Provide the (x, y) coordinate of the cell's center where the given text is located.  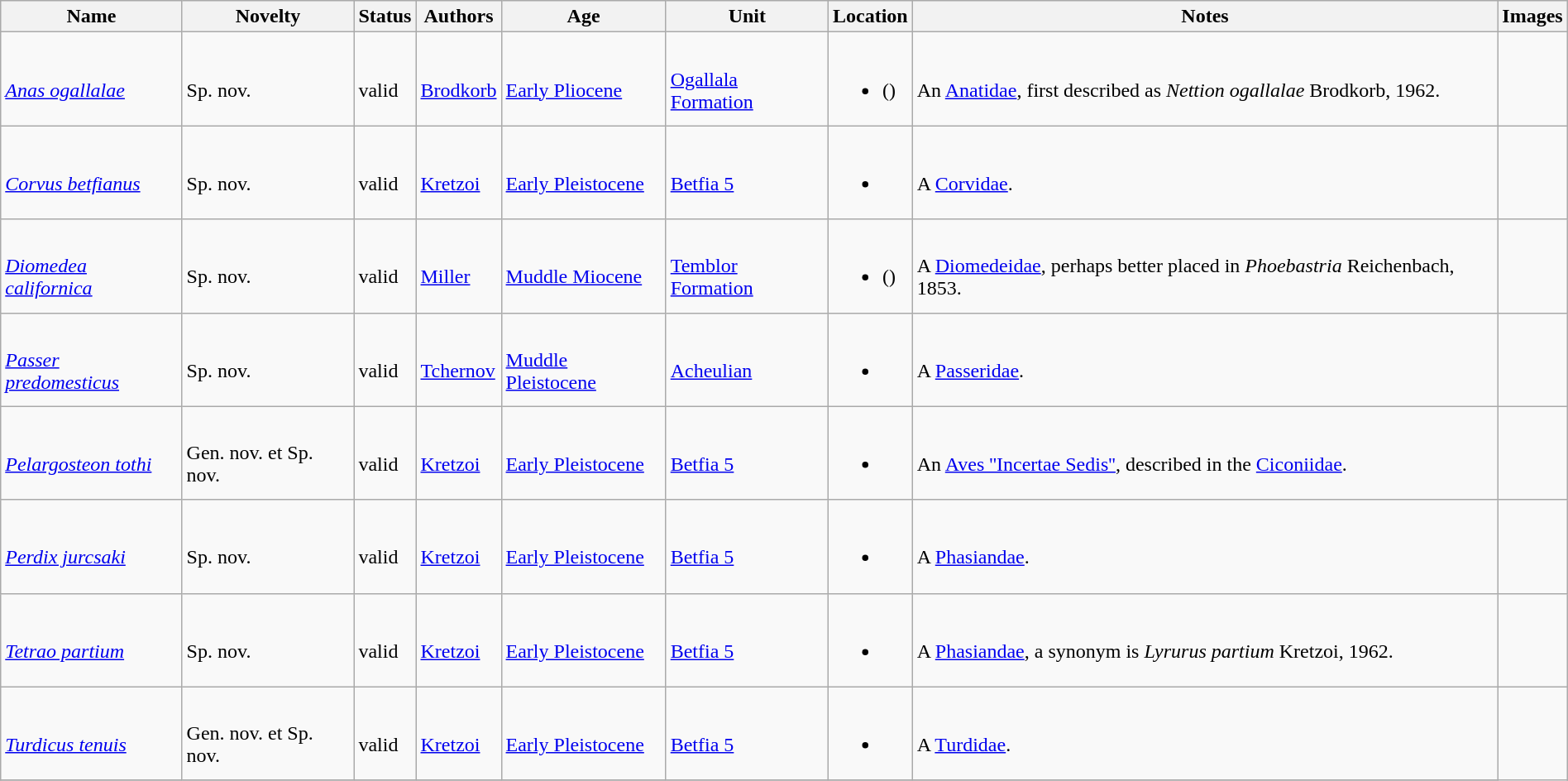
Novelty (268, 17)
Acheulian (747, 359)
A Turdidae. (1205, 733)
Temblor Formation (747, 266)
A Corvidae. (1205, 172)
Perdix jurcsaki (91, 546)
A Passeridae. (1205, 359)
Ogallala Formation (747, 79)
Miller (458, 266)
An Aves ''Incertae Sedis'', described in the Ciconiidae. (1205, 453)
Diomedea californica (91, 266)
Turdicus tenuis (91, 733)
Tetrao partium (91, 640)
Anas ogallalae (91, 79)
Unit (747, 17)
Age (584, 17)
Passer predomesticus (91, 359)
A Diomedeidae, perhaps better placed in Phoebastria Reichenbach, 1853. (1205, 266)
Corvus betfianus (91, 172)
Notes (1205, 17)
A Phasiandae, a synonym is Lyrurus partium Kretzoi, 1962. (1205, 640)
Images (1532, 17)
Status (385, 17)
Muddle Miocene (584, 266)
Pelargosteon tothi (91, 453)
Name (91, 17)
Muddle Pleistocene (584, 359)
An Anatidae, first described as Nettion ogallalae Brodkorb, 1962. (1205, 79)
Location (871, 17)
Early Pliocene (584, 79)
A Phasiandae. (1205, 546)
Tchernov (458, 359)
Authors (458, 17)
Brodkorb (458, 79)
